Return the [X, Y] coordinate for the center point of the cell that contains the specified text.  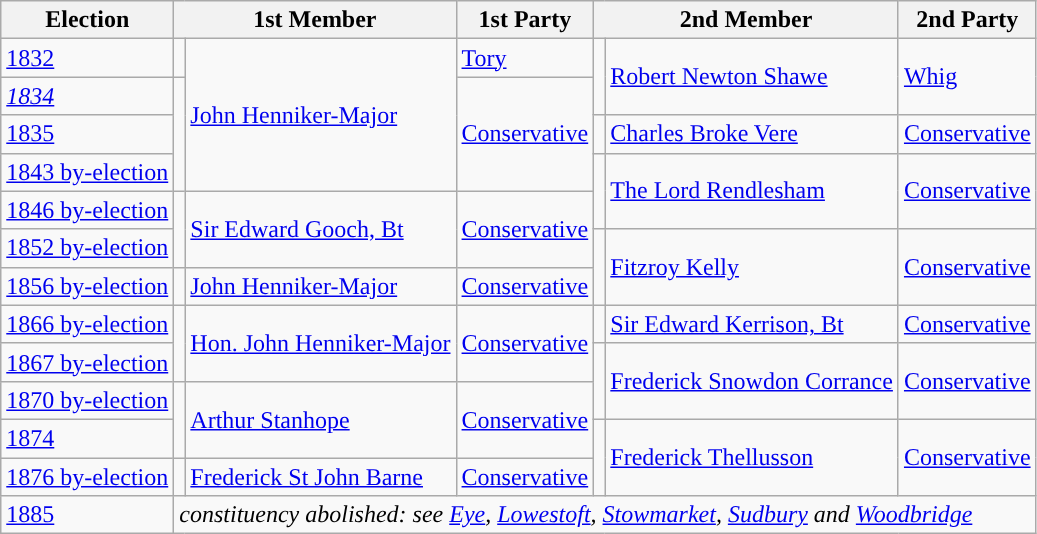
Robert Newton Shawe [752, 77]
1834 [88, 96]
Charles Broke Vere [752, 134]
1843 by-election [88, 172]
Frederick Snowdon Corrance [752, 381]
Fitzroy Kelly [752, 267]
1867 by-election [88, 362]
2nd Party [967, 20]
constituency abolished: see Eye, Lowestoft, Stowmarket, Sudbury and Woodbridge [605, 515]
1832 [88, 58]
2nd Member [746, 20]
Tory [525, 58]
1874 [88, 438]
1876 by-election [88, 477]
1846 by-election [88, 210]
Frederick Thellusson [752, 457]
Arthur Stanhope [320, 419]
1866 by-election [88, 324]
1870 by-election [88, 400]
Election [88, 20]
Sir Edward Kerrison, Bt [752, 324]
Hon. John Henniker-Major [320, 343]
The Lord Rendlesham [752, 191]
1st Member [315, 20]
1885 [88, 515]
1835 [88, 134]
1st Party [525, 20]
Frederick St John Barne [320, 477]
Whig [967, 77]
1852 by-election [88, 248]
1856 by-election [88, 286]
Sir Edward Gooch, Bt [320, 229]
